Detect which cell encompasses the target text, then output its [X, Y] center coordinate. 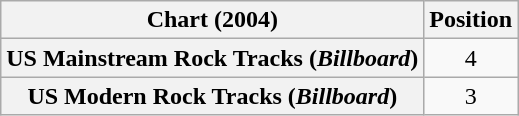
3 [471, 96]
4 [471, 58]
Position [471, 20]
US Mainstream Rock Tracks (Billboard) [212, 58]
Chart (2004) [212, 20]
US Modern Rock Tracks (Billboard) [212, 96]
